From the cell containing the given text, extract its center point as [x, y] coordinate. 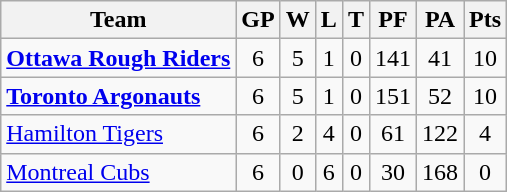
2 [298, 134]
GP [258, 20]
PF [392, 20]
151 [392, 96]
52 [440, 96]
Team [118, 20]
141 [392, 58]
W [298, 20]
122 [440, 134]
30 [392, 172]
Montreal Cubs [118, 172]
Pts [486, 20]
168 [440, 172]
41 [440, 58]
Toronto Argonauts [118, 96]
61 [392, 134]
T [356, 20]
L [328, 20]
PA [440, 20]
Hamilton Tigers [118, 134]
Ottawa Rough Riders [118, 58]
